From the cell containing the given text, extract its center point as (x, y) coordinate. 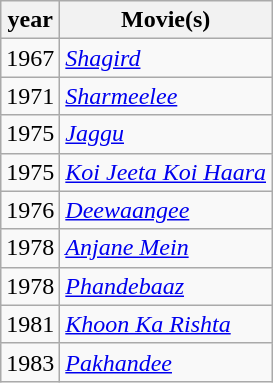
Phandebaaz (166, 286)
Pakhandee (166, 362)
1971 (30, 96)
year (30, 20)
1981 (30, 324)
Shagird (166, 58)
1976 (30, 210)
Koi Jeeta Koi Haara (166, 172)
Deewaangee (166, 210)
Anjane Mein (166, 248)
Khoon Ka Rishta (166, 324)
Movie(s) (166, 20)
1983 (30, 362)
Jaggu (166, 134)
Sharmeelee (166, 96)
1967 (30, 58)
